Provide the (x, y) coordinate of the cell's center where the given text is located.  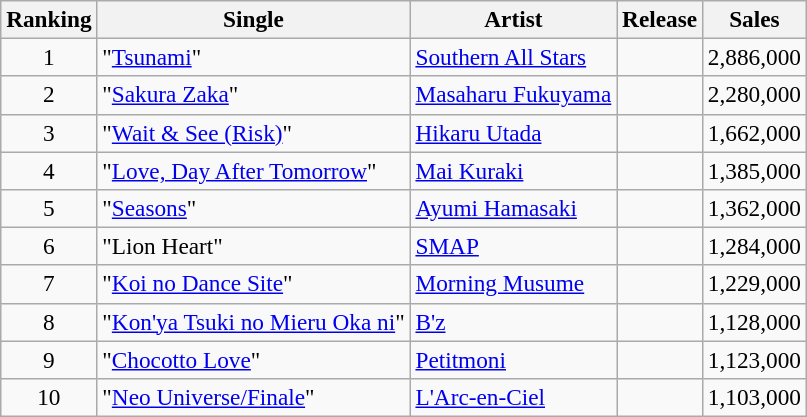
4 (49, 170)
1,385,000 (754, 170)
8 (49, 322)
Ranking (49, 19)
"Tsunami" (254, 57)
1 (49, 57)
Mai Kuraki (514, 170)
9 (49, 359)
"Love, Day After Tomorrow" (254, 170)
Artist (514, 19)
"Lion Heart" (254, 246)
"Kon'ya Tsuki no Mieru Oka ni" (254, 322)
3 (49, 133)
1,128,000 (754, 322)
Ayumi Hamasaki (514, 208)
L'Arc-en-Ciel (514, 397)
Southern All Stars (514, 57)
Petitmoni (514, 359)
Hikaru Utada (514, 133)
1,362,000 (754, 208)
Sales (754, 19)
1,103,000 (754, 397)
1,123,000 (754, 359)
"Neo Universe/Finale" (254, 397)
"Chocotto Love" (254, 359)
7 (49, 284)
Masaharu Fukuyama (514, 95)
1,229,000 (754, 284)
"Koi no Dance Site" (254, 284)
1,662,000 (754, 133)
10 (49, 397)
5 (49, 208)
Release (660, 19)
B'z (514, 322)
Single (254, 19)
"Seasons" (254, 208)
6 (49, 246)
Morning Musume (514, 284)
"Sakura Zaka" (254, 95)
2,886,000 (754, 57)
1,284,000 (754, 246)
2 (49, 95)
2,280,000 (754, 95)
SMAP (514, 246)
"Wait & See (Risk)" (254, 133)
